Locate the cell with the specified text and output its [X, Y] center coordinate. 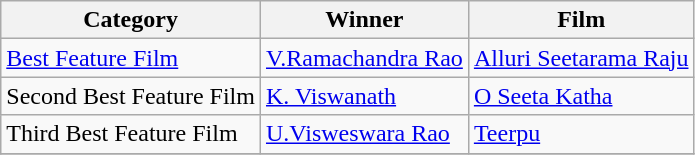
V.Ramachandra Rao [364, 58]
Film [581, 20]
Third Best Feature Film [131, 134]
Winner [364, 20]
Alluri Seetarama Raju [581, 58]
Best Feature Film [131, 58]
K. Viswanath [364, 96]
Teerpu [581, 134]
U.Visweswara Rao [364, 134]
Category [131, 20]
O Seeta Katha [581, 96]
Second Best Feature Film [131, 96]
